From the cell containing the given text, extract its center point as [X, Y] coordinate. 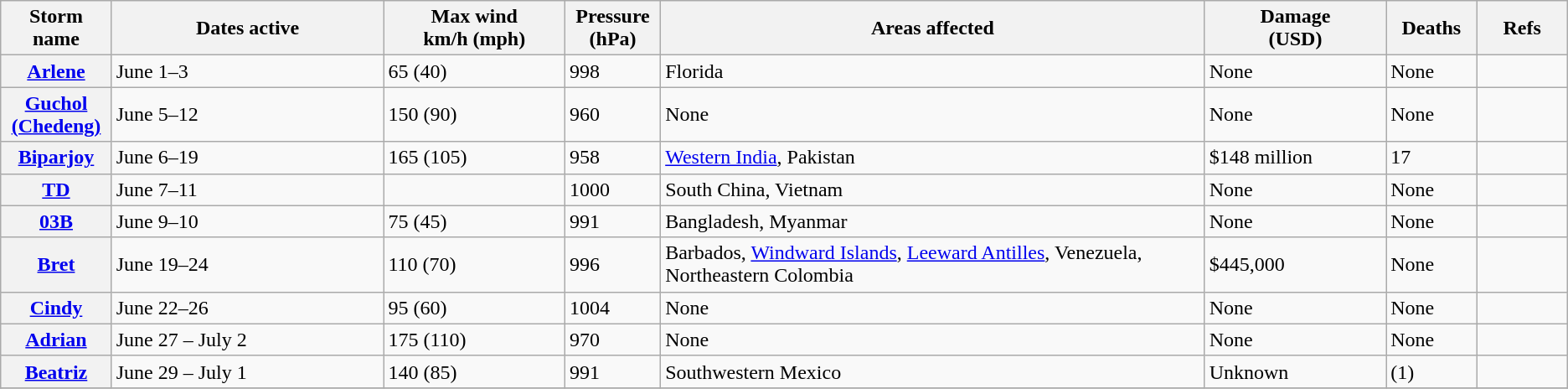
110 (70) [474, 265]
Southwestern Mexico [933, 371]
75 (45) [474, 221]
17 [1431, 158]
65 (40) [474, 71]
June 29 – July 1 [248, 371]
140 (85) [474, 371]
150 (90) [474, 114]
958 [612, 158]
June 19–24 [248, 265]
Florida [933, 71]
June 1–3 [248, 71]
June 22–26 [248, 308]
(1) [1431, 371]
June 7–11 [248, 189]
970 [612, 340]
Max windkm/h (mph) [474, 29]
960 [612, 114]
1004 [612, 308]
TD [56, 189]
Bret [56, 265]
Areas affected [933, 29]
Pressure(hPa) [612, 29]
Arlene [56, 71]
95 (60) [474, 308]
998 [612, 71]
$445,000 [1295, 265]
Refs [1522, 29]
June 6–19 [248, 158]
Bangladesh, Myanmar [933, 221]
Adrian [56, 340]
South China, Vietnam [933, 189]
Unknown [1295, 371]
Damage(USD) [1295, 29]
Barbados, Windward Islands, Leeward Antilles, Venezuela, Northeastern Colombia [933, 265]
$148 million [1295, 158]
Deaths [1431, 29]
Dates active [248, 29]
Storm name [56, 29]
1000 [612, 189]
Cindy [56, 308]
175 (110) [474, 340]
996 [612, 265]
June 27 – July 2 [248, 340]
165 (105) [474, 158]
03B [56, 221]
Guchol (Chedeng) [56, 114]
June 9–10 [248, 221]
Beatriz [56, 371]
Biparjoy [56, 158]
Western India, Pakistan [933, 158]
June 5–12 [248, 114]
